Pinpoint the cell where the given text exists, returning its [x, y] midpoint coordinate. 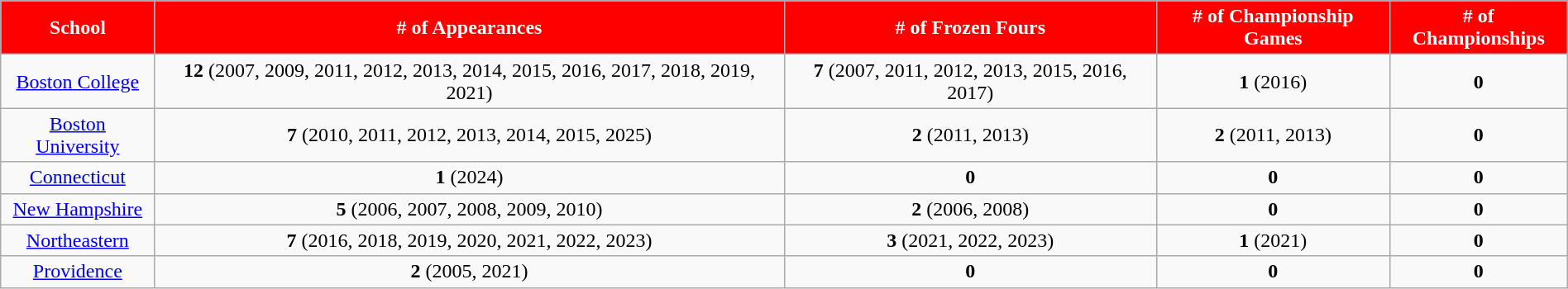
12 (2007, 2009, 2011, 2012, 2013, 2014, 2015, 2016, 2017, 2018, 2019, 2021) [470, 81]
1 (2024) [470, 178]
New Hampshire [78, 209]
Providence [78, 272]
5 (2006, 2007, 2008, 2009, 2010) [470, 209]
1 (2021) [1273, 240]
Boston College [78, 81]
1 (2016) [1273, 81]
Northeastern [78, 240]
Connecticut [78, 178]
7 (2007, 2011, 2012, 2013, 2015, 2016, 2017) [970, 81]
School [78, 28]
2 (2006, 2008) [970, 209]
# of Frozen Fours [970, 28]
# of Championships [1479, 28]
2 (2005, 2021) [470, 272]
7 (2016, 2018, 2019, 2020, 2021, 2022, 2023) [470, 240]
# of Championship Games [1273, 28]
Boston University [78, 135]
# of Appearances [470, 28]
7 (2010, 2011, 2012, 2013, 2014, 2015, 2025) [470, 135]
3 (2021, 2022, 2023) [970, 240]
